Determine the (x, y) coordinate at the center of the cell enclosing the given text.  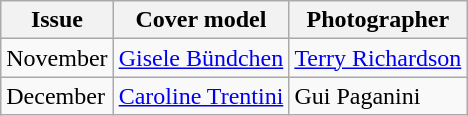
Cover model (201, 20)
Gisele Bündchen (201, 58)
Gui Paganini (378, 96)
November (57, 58)
Issue (57, 20)
Photographer (378, 20)
Caroline Trentini (201, 96)
December (57, 96)
Terry Richardson (378, 58)
